Extract the [X, Y] coordinate from the center of the cell holding the provided text.  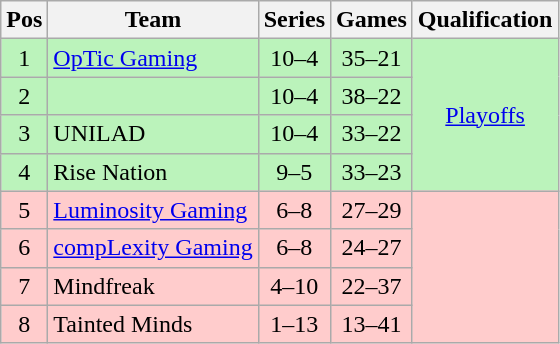
Tainted Minds [153, 324]
35–21 [372, 58]
UNILAD [153, 134]
33–22 [372, 134]
22–37 [372, 286]
Games [372, 20]
27–29 [372, 210]
13–41 [372, 324]
Qualification [485, 20]
Rise Nation [153, 172]
Pos [24, 20]
38–22 [372, 96]
4–10 [294, 286]
3 [24, 134]
2 [24, 96]
Team [153, 20]
1 [24, 58]
OpTic Gaming [153, 58]
24–27 [372, 248]
Luminosity Gaming [153, 210]
9–5 [294, 172]
1–13 [294, 324]
6 [24, 248]
33–23 [372, 172]
compLexity Gaming [153, 248]
Mindfreak [153, 286]
Playoffs [485, 115]
8 [24, 324]
4 [24, 172]
5 [24, 210]
7 [24, 286]
Series [294, 20]
